Find where the given text appears and provide that cell's center as (X, Y) coordinate. 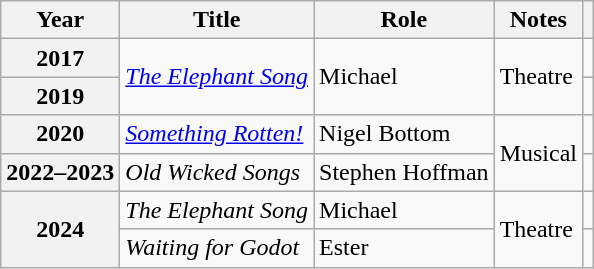
Role (404, 20)
2020 (60, 134)
2024 (60, 229)
2017 (60, 58)
Year (60, 20)
Stephen Hoffman (404, 172)
2019 (60, 96)
Old Wicked Songs (217, 172)
Waiting for Godot (217, 248)
Ester (404, 248)
Nigel Bottom (404, 134)
Title (217, 20)
Musical (538, 153)
Something Rotten! (217, 134)
Notes (538, 20)
2022–2023 (60, 172)
